From the cell containing the given text, extract its center point as [x, y] coordinate. 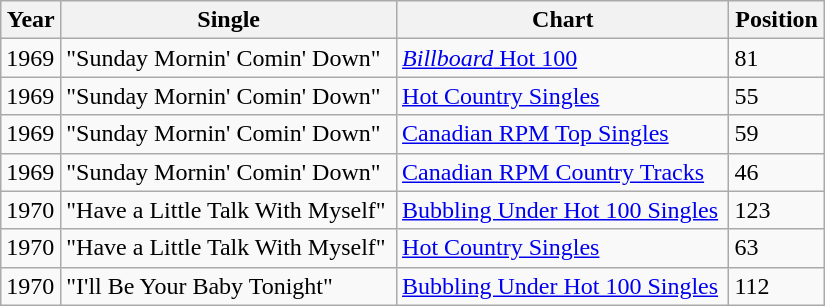
Single [229, 20]
Year [31, 20]
123 [776, 210]
Chart [563, 20]
Canadian RPM Top Singles [563, 134]
46 [776, 172]
Position [776, 20]
59 [776, 134]
112 [776, 286]
Canadian RPM Country Tracks [563, 172]
Billboard Hot 100 [563, 58]
"I'll Be Your Baby Tonight" [229, 286]
55 [776, 96]
81 [776, 58]
63 [776, 248]
